Provide the [x, y] coordinate of the cell's center where the given text is located.  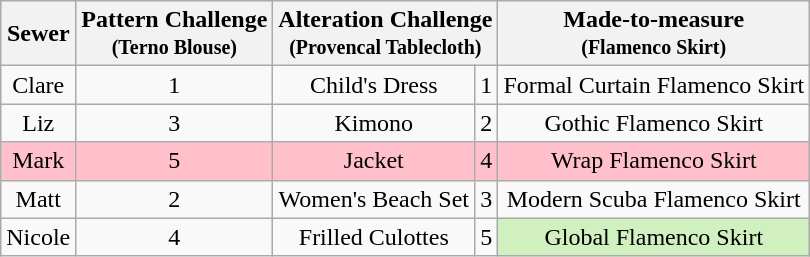
Liz [38, 123]
Nicole [38, 237]
Kimono [374, 123]
Sewer [38, 34]
Matt [38, 199]
Modern Scuba Flamenco Skirt [654, 199]
Mark [38, 161]
Frilled Culottes [374, 237]
Jacket [374, 161]
Global Flamenco Skirt [654, 237]
Child's Dress [374, 85]
Clare [38, 85]
Wrap Flamenco Skirt [654, 161]
Alteration Challenge(Provencal Tablecloth) [386, 34]
Women's Beach Set [374, 199]
Pattern Challenge(Terno Blouse) [174, 34]
Formal Curtain Flamenco Skirt [654, 85]
Gothic Flamenco Skirt [654, 123]
Made-to-measure(Flamenco Skirt) [654, 34]
